Find where the given text appears and provide that cell's center as [X, Y] coordinate. 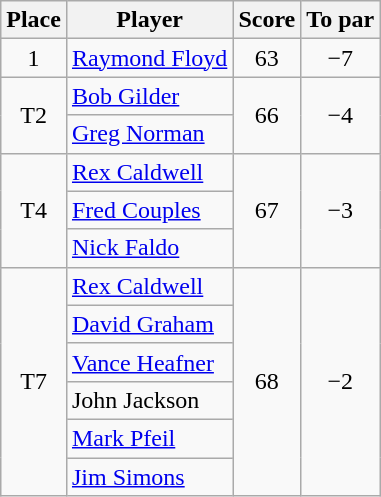
T7 [34, 381]
T4 [34, 210]
−2 [340, 381]
Mark Pfeil [149, 438]
John Jackson [149, 400]
−7 [340, 58]
63 [267, 58]
Raymond Floyd [149, 58]
1 [34, 58]
To par [340, 20]
Jim Simons [149, 477]
Player [149, 20]
67 [267, 210]
T2 [34, 115]
Place [34, 20]
−3 [340, 210]
66 [267, 115]
Bob Gilder [149, 96]
−4 [340, 115]
Vance Heafner [149, 362]
68 [267, 381]
David Graham [149, 324]
Fred Couples [149, 210]
Greg Norman [149, 134]
Score [267, 20]
Nick Faldo [149, 248]
